Identify which cell holds the provided text, then report its (X, Y) central coordinate. 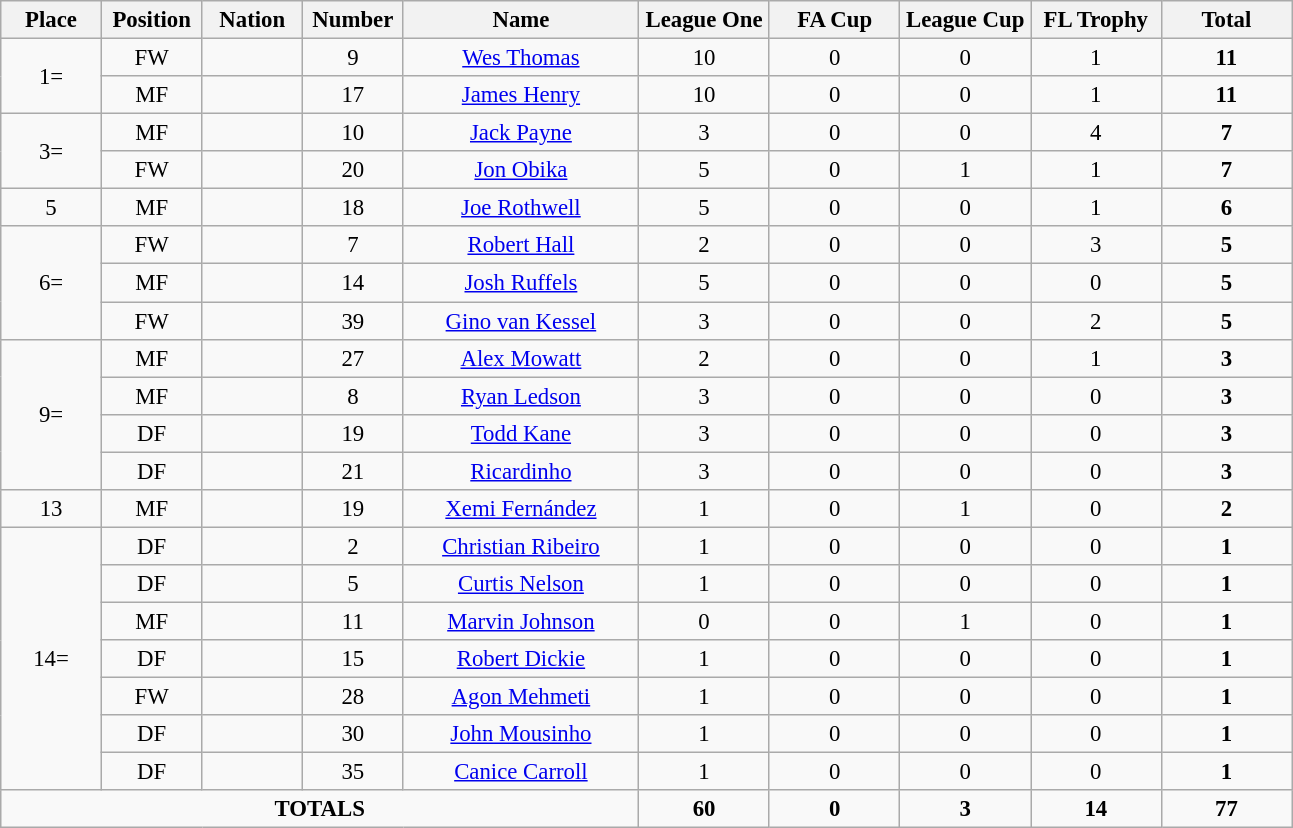
8 (354, 396)
14= (52, 658)
77 (1226, 809)
Wes Thomas (521, 58)
Total (1226, 20)
Canice Carroll (521, 772)
Ricardinho (521, 471)
FL Trophy (1096, 20)
Joe Rothwell (521, 208)
Alex Mowatt (521, 358)
60 (704, 809)
Nation (252, 20)
20 (354, 170)
Robert Hall (521, 245)
Josh Ruffels (521, 283)
15 (354, 659)
4 (1096, 133)
9= (52, 414)
17 (354, 95)
Place (52, 20)
Gino van Kessel (521, 321)
John Mousinho (521, 734)
Jon Obika (521, 170)
3= (52, 152)
Name (521, 20)
Agon Mehmeti (521, 697)
13 (52, 509)
Jack Payne (521, 133)
TOTALS (320, 809)
21 (354, 471)
18 (354, 208)
FA Cup (834, 20)
27 (354, 358)
Ryan Ledson (521, 396)
35 (354, 772)
30 (354, 734)
Number (354, 20)
Christian Ribeiro (521, 546)
League One (704, 20)
Curtis Nelson (521, 584)
James Henry (521, 95)
6 (1226, 208)
Position (152, 20)
6= (52, 282)
League Cup (966, 20)
39 (354, 321)
Marvin Johnson (521, 621)
Xemi Fernández (521, 509)
28 (354, 697)
9 (354, 58)
Todd Kane (521, 433)
Robert Dickie (521, 659)
1= (52, 76)
